Extract the [x, y] coordinate from the center of the cell holding the provided text.  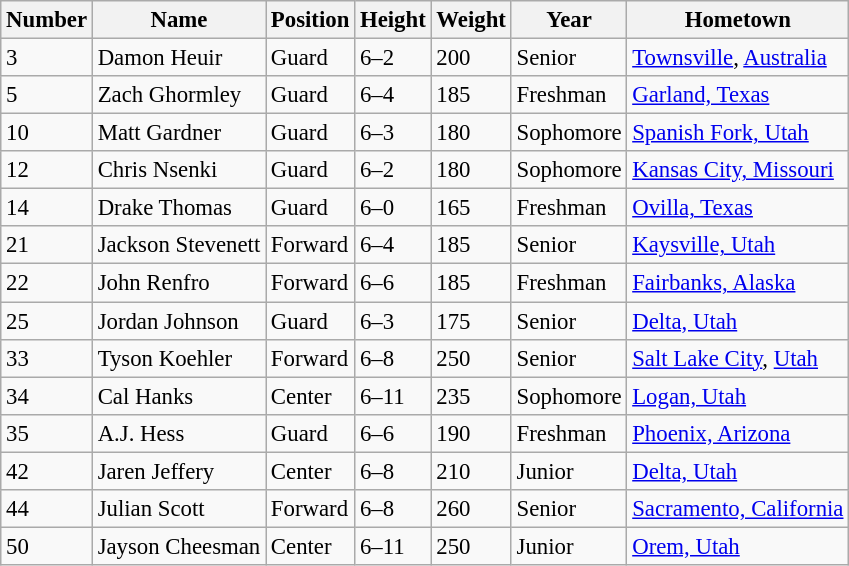
Orem, Utah [738, 546]
Kaysville, Utah [738, 245]
Salt Lake City, Utah [738, 358]
Drake Thomas [178, 208]
34 [47, 396]
42 [47, 471]
33 [47, 358]
Cal Hanks [178, 396]
190 [471, 433]
200 [471, 58]
165 [471, 208]
Ovilla, Texas [738, 208]
Weight [471, 20]
10 [47, 133]
Year [569, 20]
Hometown [738, 20]
12 [47, 170]
Julian Scott [178, 509]
Garland, Texas [738, 95]
6–0 [393, 208]
Townsville, Australia [738, 58]
Matt Gardner [178, 133]
Jackson Stevenett [178, 245]
35 [47, 433]
Number [47, 20]
210 [471, 471]
22 [47, 283]
Damon Heuir [178, 58]
Height [393, 20]
50 [47, 546]
Logan, Utah [738, 396]
Chris Nsenki [178, 170]
Tyson Koehler [178, 358]
Name [178, 20]
14 [47, 208]
Zach Ghormley [178, 95]
Kansas City, Missouri [738, 170]
260 [471, 509]
21 [47, 245]
Sacramento, California [738, 509]
Position [310, 20]
3 [47, 58]
Jordan Johnson [178, 321]
Fairbanks, Alaska [738, 283]
A.J. Hess [178, 433]
5 [47, 95]
Jayson Cheesman [178, 546]
Phoenix, Arizona [738, 433]
175 [471, 321]
Spanish Fork, Utah [738, 133]
44 [47, 509]
235 [471, 396]
Jaren Jeffery [178, 471]
25 [47, 321]
John Renfro [178, 283]
